Search for the cell housing the specified text and yield its (x, y) center coordinate. 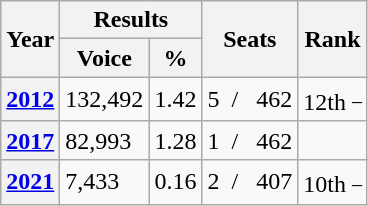
Seats (250, 39)
7,433 (104, 182)
2017 (30, 140)
% (176, 58)
132,492 (104, 100)
2 / 407 (250, 182)
12th _ (333, 100)
10th _ (333, 182)
Rank (333, 39)
1 / 462 (250, 140)
1.28 (176, 140)
2021 (30, 182)
82,993 (104, 140)
1.42 (176, 100)
Results (131, 20)
Voice (104, 58)
2012 (30, 100)
Year (30, 39)
0.16 (176, 182)
5 / 462 (250, 100)
